Extract the [X, Y] coordinate from the center of the cell holding the provided text.  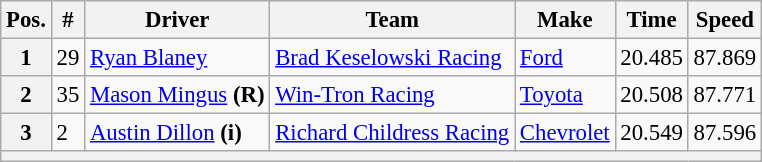
87.869 [724, 58]
Pos. [26, 20]
Win-Tron Racing [392, 95]
Toyota [565, 95]
Mason Mingus (R) [178, 95]
29 [68, 58]
20.508 [652, 95]
3 [26, 133]
Team [392, 20]
35 [68, 95]
87.771 [724, 95]
20.485 [652, 58]
20.549 [652, 133]
Time [652, 20]
Ryan Blaney [178, 58]
Ford [565, 58]
Brad Keselowski Racing [392, 58]
1 [26, 58]
87.596 [724, 133]
Chevrolet [565, 133]
Richard Childress Racing [392, 133]
# [68, 20]
Make [565, 20]
Austin Dillon (i) [178, 133]
Speed [724, 20]
Driver [178, 20]
